Determine the (X, Y) coordinate at the center of the cell enclosing the given text.  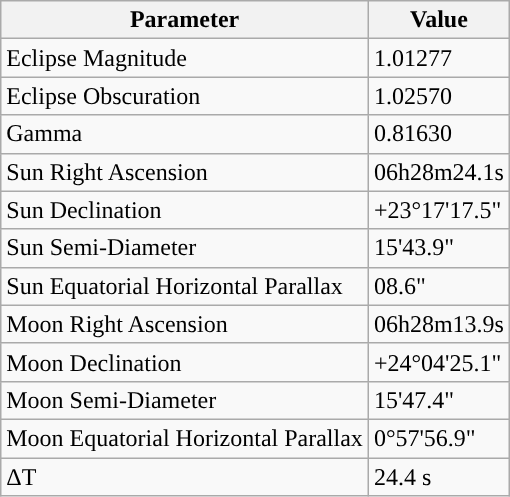
Moon Equatorial Horizontal Parallax (185, 438)
Sun Semi-Diameter (185, 248)
Sun Right Ascension (185, 172)
15'47.4" (438, 400)
Value (438, 20)
08.6" (438, 286)
0°57'56.9" (438, 438)
Gamma (185, 134)
06h28m13.9s (438, 324)
15'43.9" (438, 248)
+23°17'17.5" (438, 210)
Parameter (185, 20)
ΔT (185, 477)
Moon Right Ascension (185, 324)
Moon Semi-Diameter (185, 400)
Sun Declination (185, 210)
0.81630 (438, 134)
1.02570 (438, 96)
1.01277 (438, 58)
Eclipse Magnitude (185, 58)
Sun Equatorial Horizontal Parallax (185, 286)
24.4 s (438, 477)
06h28m24.1s (438, 172)
Eclipse Obscuration (185, 96)
Moon Declination (185, 362)
+24°04'25.1" (438, 362)
